Pinpoint the cell where the given text exists, returning its (X, Y) midpoint coordinate. 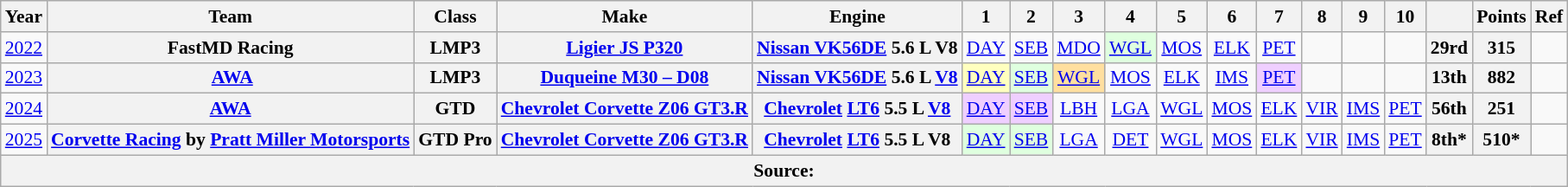
2 (1032, 16)
1 (987, 16)
GTD (454, 109)
Make (625, 16)
9 (1363, 16)
56th (1450, 109)
Ligier JS P320 (625, 48)
10 (1405, 16)
Ref (1549, 16)
315 (1501, 48)
GTD Pro (454, 140)
Team (230, 16)
LBH (1078, 109)
29rd (1450, 48)
251 (1501, 109)
4 (1130, 16)
DET (1130, 140)
Corvette Racing by Pratt Miller Motorsports (230, 140)
2024 (24, 109)
5 (1182, 16)
3 (1078, 16)
Duqueine M30 – D08 (625, 78)
Points (1501, 16)
Year (24, 16)
Class (454, 16)
2023 (24, 78)
8th* (1450, 140)
7 (1279, 16)
13th (1450, 78)
Engine (857, 16)
8 (1322, 16)
882 (1501, 78)
2025 (24, 140)
MDO (1078, 48)
2022 (24, 48)
6 (1232, 16)
FastMD Racing (230, 48)
510* (1501, 140)
Source: (784, 171)
